Return the (x, y) coordinate for the center point of the cell that contains the specified text.  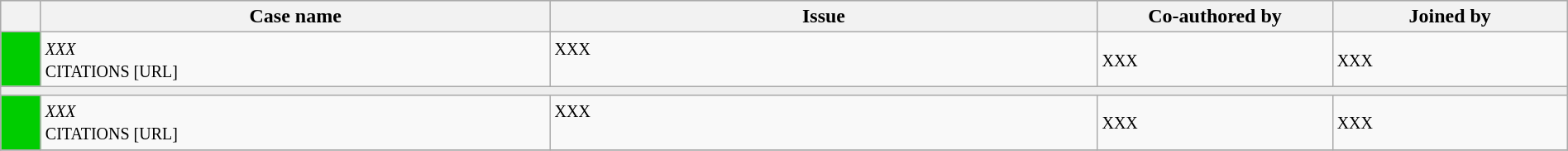
Co-authored by (1215, 17)
Joined by (1450, 17)
Case name (295, 17)
Issue (824, 17)
